Find where the given text appears and provide that cell's center as [X, Y] coordinate. 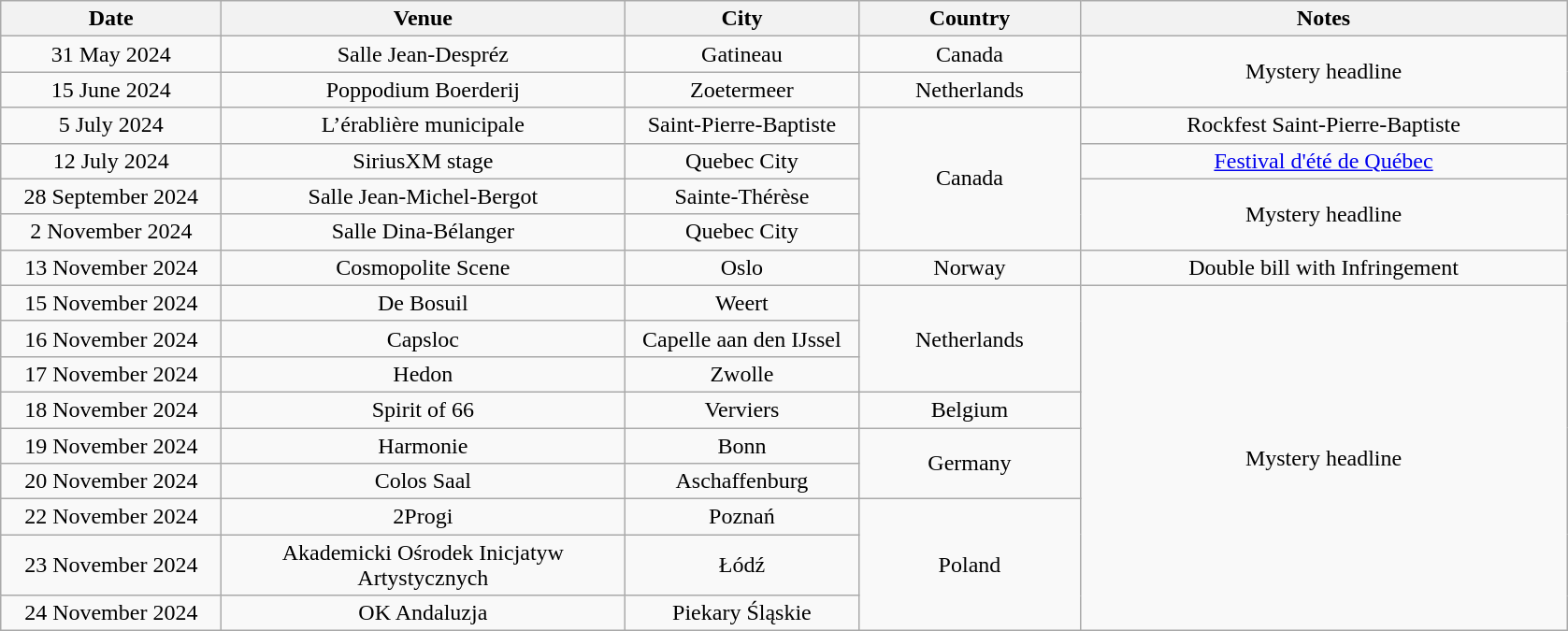
Capsloc [423, 338]
City [742, 19]
24 November 2024 [111, 613]
Poland [970, 565]
Date [111, 19]
13 November 2024 [111, 267]
Saint-Pierre-Baptiste [742, 125]
De Bosuil [423, 303]
Salle Jean-Despréz [423, 54]
Germany [970, 464]
Gatineau [742, 54]
16 November 2024 [111, 338]
Norway [970, 267]
18 November 2024 [111, 409]
31 May 2024 [111, 54]
L’érablière municipale [423, 125]
Belgium [970, 409]
OK Andaluzja [423, 613]
23 November 2024 [111, 565]
Festival d'été de Québec [1324, 161]
Double bill with Infringement [1324, 267]
Zoetermeer [742, 90]
Rockfest Saint-Pierre-Baptiste [1324, 125]
2 November 2024 [111, 232]
SiriusXM stage [423, 161]
Oslo [742, 267]
Salle Dina-Bélanger [423, 232]
Colos Saal [423, 481]
Aschaffenburg [742, 481]
Weert [742, 303]
Country [970, 19]
15 June 2024 [111, 90]
Piekary Śląskie [742, 613]
Notes [1324, 19]
22 November 2024 [111, 517]
Bonn [742, 446]
15 November 2024 [111, 303]
20 November 2024 [111, 481]
Hedon [423, 374]
Salle Jean-Michel-Bergot [423, 196]
Akademicki Ośrodek Inicjatyw Artystycznych [423, 565]
Zwolle [742, 374]
12 July 2024 [111, 161]
Poznań [742, 517]
19 November 2024 [111, 446]
Venue [423, 19]
Cosmopolite Scene [423, 267]
Verviers [742, 409]
28 September 2024 [111, 196]
Capelle aan den IJssel [742, 338]
Sainte-Thérèse [742, 196]
5 July 2024 [111, 125]
Poppodium Boerderij [423, 90]
2Progi [423, 517]
17 November 2024 [111, 374]
Harmonie [423, 446]
Łódź [742, 565]
Spirit of 66 [423, 409]
